Return (x, y) of the center of cell containing provided text 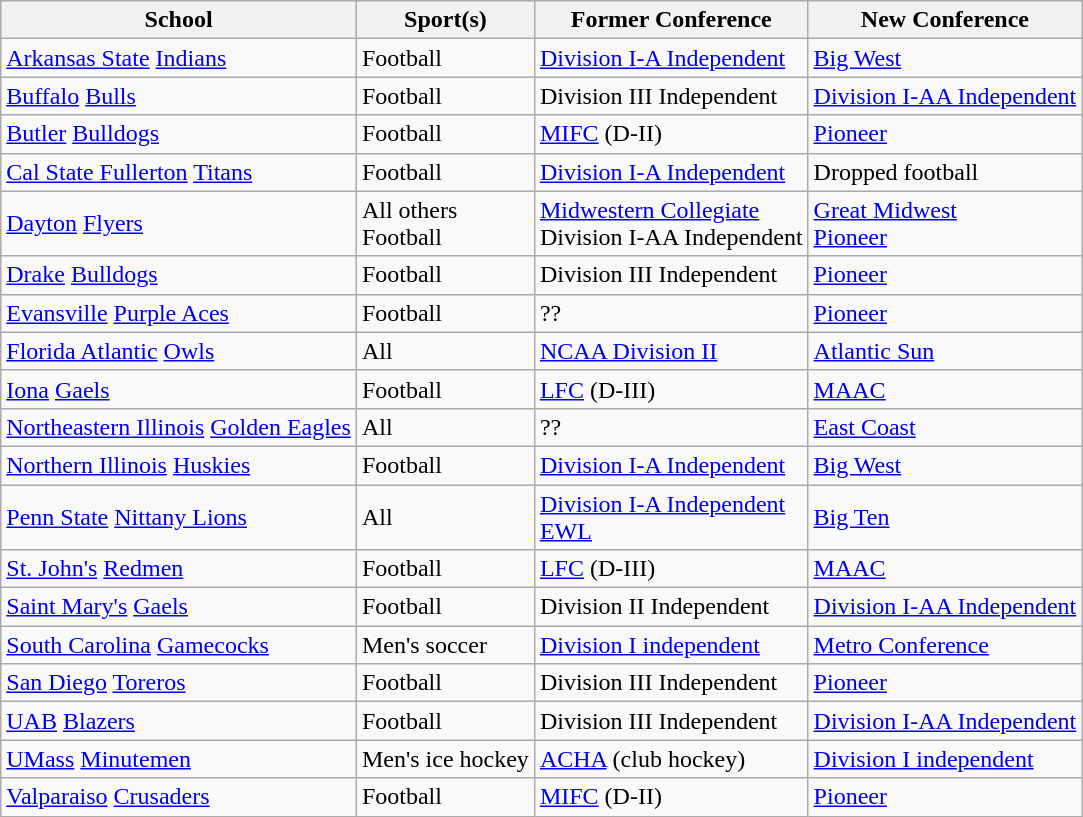
Penn State Nittany Lions (179, 516)
Butler Bulldogs (179, 134)
St. John's Redmen (179, 569)
ACHA (club hockey) (671, 759)
Evansville Purple Aces (179, 313)
School (179, 20)
Iona Gaels (179, 389)
Division I-A IndependentEWL (671, 516)
New Conference (945, 20)
All othersFootball (445, 224)
East Coast (945, 427)
South Carolina Gamecocks (179, 645)
San Diego Toreros (179, 683)
Drake Bulldogs (179, 275)
Men's ice hockey (445, 759)
Division II Independent (671, 607)
Great MidwestPioneer (945, 224)
Florida Atlantic Owls (179, 351)
Arkansas State Indians (179, 58)
UAB Blazers (179, 721)
Atlantic Sun (945, 351)
Northern Illinois Huskies (179, 465)
Former Conference (671, 20)
Dropped football (945, 172)
Valparaiso Crusaders (179, 797)
Cal State Fullerton Titans (179, 172)
NCAA Division II (671, 351)
Metro Conference (945, 645)
Northeastern Illinois Golden Eagles (179, 427)
Big Ten (945, 516)
Sport(s) (445, 20)
Buffalo Bulls (179, 96)
Dayton Flyers (179, 224)
Men's soccer (445, 645)
UMass Minutemen (179, 759)
Saint Mary's Gaels (179, 607)
Midwestern CollegiateDivision I-AA Independent (671, 224)
